Provide the [X, Y] coordinate of the cell's center where the given text is located.  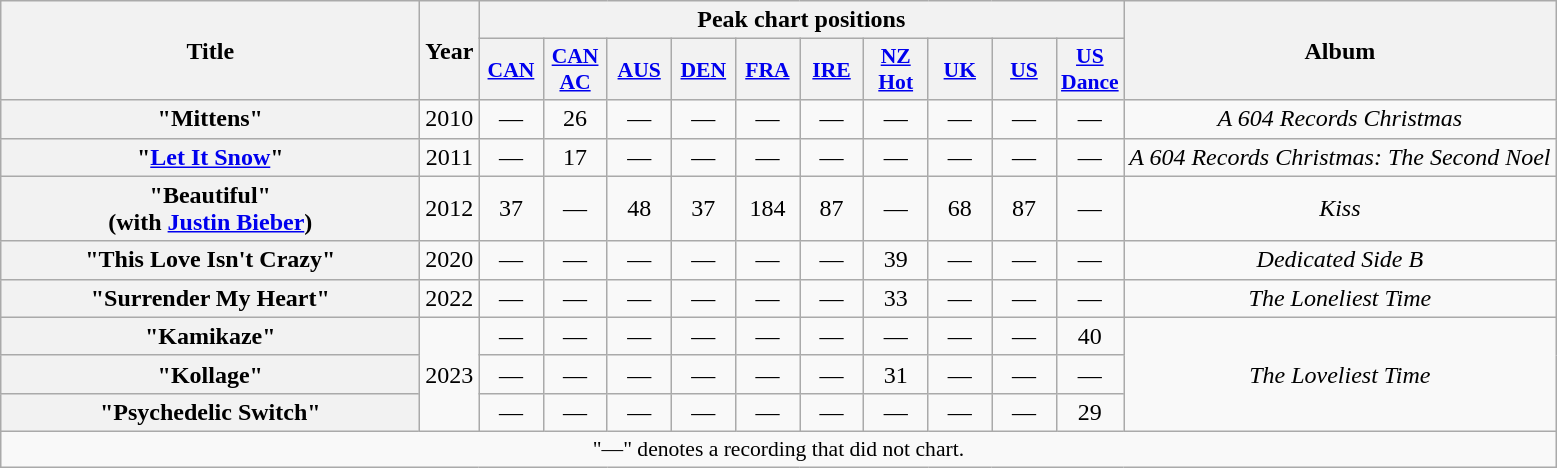
68 [960, 208]
"Surrender My Heart" [210, 298]
DEN [703, 70]
33 [896, 298]
UK [960, 70]
"This Love Isn't Crazy" [210, 260]
"Let It Snow" [210, 157]
2020 [450, 260]
Album [1340, 50]
184 [767, 208]
"Mittens" [210, 119]
US [1024, 70]
"—" denotes a recording that did not chart. [778, 449]
2010 [450, 119]
The Loveliest Time [1340, 374]
The Loneliest Time [1340, 298]
2023 [450, 374]
A 604 Records Christmas [1340, 119]
48 [639, 208]
AUS [639, 70]
2012 [450, 208]
Kiss [1340, 208]
CANAC [575, 70]
40 [1090, 336]
A 604 Records Christmas: The Second Noel [1340, 157]
17 [575, 157]
39 [896, 260]
2022 [450, 298]
"Beautiful"(with Justin Bieber) [210, 208]
31 [896, 374]
29 [1090, 412]
Peak chart positions [802, 20]
26 [575, 119]
CAN [511, 70]
USDance [1090, 70]
Dedicated Side B [1340, 260]
IRE [832, 70]
Title [210, 50]
"Kamikaze" [210, 336]
2011 [450, 157]
FRA [767, 70]
"Kollage" [210, 374]
"Psychedelic Switch" [210, 412]
NZHot [896, 70]
Year [450, 50]
